Search for the cell housing the specified text and yield its [x, y] center coordinate. 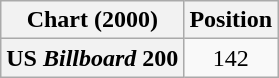
Position [231, 20]
US Billboard 200 [92, 58]
142 [231, 58]
Chart (2000) [92, 20]
